Detect which cell encompasses the target text, then output its (X, Y) center coordinate. 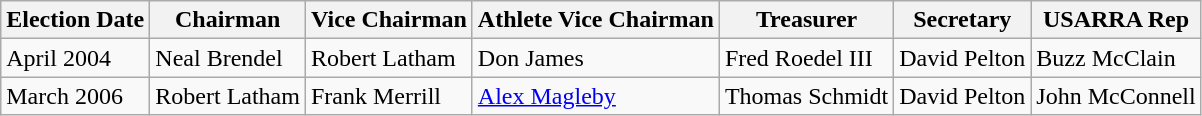
Chairman (228, 20)
Athlete Vice Chairman (596, 20)
USARRA Rep (1116, 20)
Neal Brendel (228, 58)
Treasurer (806, 20)
March 2006 (76, 96)
John McConnell (1116, 96)
Fred Roedel III (806, 58)
Buzz McClain (1116, 58)
April 2004 (76, 58)
Secretary (962, 20)
Thomas Schmidt (806, 96)
Election Date (76, 20)
Frank Merrill (388, 96)
Don James (596, 58)
Alex Magleby (596, 96)
Vice Chairman (388, 20)
